From the cell containing the given text, extract its center point as (X, Y) coordinate. 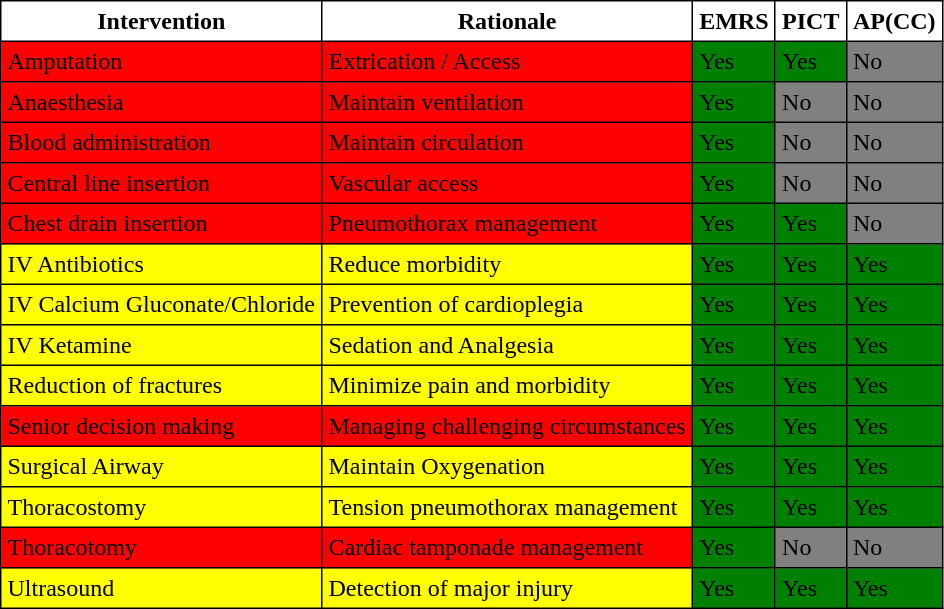
Prevention of cardioplegia (508, 304)
Tension pneumothorax management (508, 507)
Sedation and Analgesia (508, 345)
Reduction of fractures (162, 385)
Intervention (162, 21)
Maintain ventilation (508, 102)
Surgical Airway (162, 466)
Managing challenging circumstances (508, 426)
PICT (810, 21)
Extrication / Access (508, 61)
Cardiac tamponade management (508, 547)
Maintain circulation (508, 142)
Rationale (508, 21)
Blood administration (162, 142)
Anaesthesia (162, 102)
Minimize pain and morbidity (508, 385)
Detection of major injury (508, 588)
Vascular access (508, 183)
Amputation (162, 61)
EMRS (734, 21)
IV Calcium Gluconate/Chloride (162, 304)
Ultrasound (162, 588)
Senior decision making (162, 426)
Pneumothorax management (508, 223)
Maintain Oxygenation (508, 466)
Reduce morbidity (508, 264)
IV Antibiotics (162, 264)
IV Ketamine (162, 345)
Central line insertion (162, 183)
Thoracotomy (162, 547)
Thoracostomy (162, 507)
Chest drain insertion (162, 223)
AP(CC) (894, 21)
